Detect which cell encompasses the target text, then output its (x, y) center coordinate. 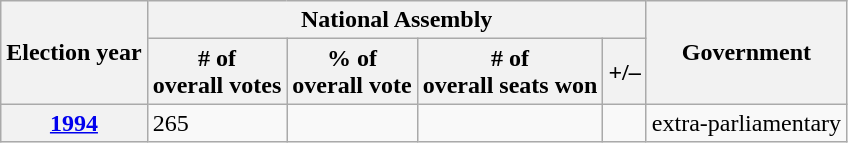
# ofoverall seats won (510, 72)
# ofoverall votes (217, 72)
Election year (74, 52)
1994 (74, 123)
National Assembly (396, 20)
+/– (624, 72)
Government (746, 52)
extra-parliamentary (746, 123)
% ofoverall vote (352, 72)
265 (217, 123)
